Pinpoint the cell where the given text exists, returning its (X, Y) midpoint coordinate. 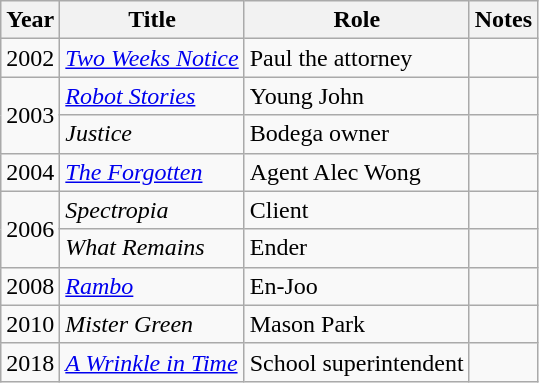
2003 (30, 115)
Two Weeks Notice (152, 58)
Role (356, 20)
Spectropia (152, 210)
2006 (30, 229)
Ender (356, 248)
Rambo (152, 286)
Mister Green (152, 324)
School superintendent (356, 362)
En-Joo (356, 286)
A Wrinkle in Time (152, 362)
The Forgotten (152, 172)
Robot Stories (152, 96)
2018 (30, 362)
What Remains (152, 248)
2002 (30, 58)
2010 (30, 324)
Young John (356, 96)
Paul the attorney (356, 58)
2004 (30, 172)
Mason Park (356, 324)
2008 (30, 286)
Notes (503, 20)
Title (152, 20)
Agent Alec Wong (356, 172)
Year (30, 20)
Bodega owner (356, 134)
Client (356, 210)
Justice (152, 134)
